Provide the (x, y) coordinate of the cell's center where the given text is located.  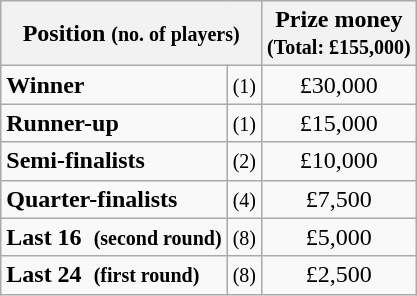
(4) (244, 199)
(2) (244, 161)
Runner-up (114, 123)
£10,000 (338, 161)
Last 24 (first round) (114, 275)
Winner (114, 85)
Prize money(Total: £155,000) (338, 34)
Quarter-finalists (114, 199)
£30,000 (338, 85)
£15,000 (338, 123)
£7,500 (338, 199)
£2,500 (338, 275)
Position (no. of players) (132, 34)
£5,000 (338, 237)
Semi-finalists (114, 161)
Last 16 (second round) (114, 237)
